Provide the (X, Y) coordinate of the cell's center where the given text is located.  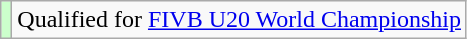
Qualified for FIVB U20 World Championship (240, 20)
